For the text-containing cell, return its midpoint in [X, Y] coordinate format. 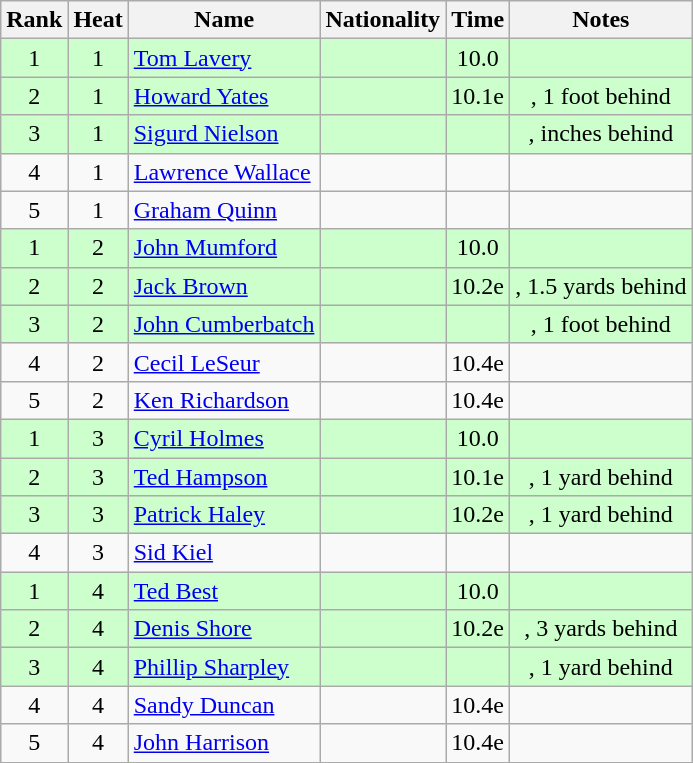
Tom Lavery [224, 58]
Denis Shore [224, 629]
, inches behind [601, 134]
John Mumford [224, 248]
, 1.5 yards behind [601, 286]
Sandy Duncan [224, 705]
Sigurd Nielson [224, 134]
Notes [601, 20]
Time [478, 20]
Cyril Holmes [224, 438]
Nationality [383, 20]
Sid Kiel [224, 553]
John Harrison [224, 743]
Phillip Sharpley [224, 667]
Heat [98, 20]
Rank [34, 20]
Graham Quinn [224, 210]
John Cumberbatch [224, 324]
Jack Brown [224, 286]
Patrick Haley [224, 515]
Name [224, 20]
Ken Richardson [224, 400]
Ted Best [224, 591]
Lawrence Wallace [224, 172]
Howard Yates [224, 96]
Cecil LeSeur [224, 362]
Ted Hampson [224, 477]
, 3 yards behind [601, 629]
